Scan for the cell matching the given text and deliver its [x, y] coordinate at center. 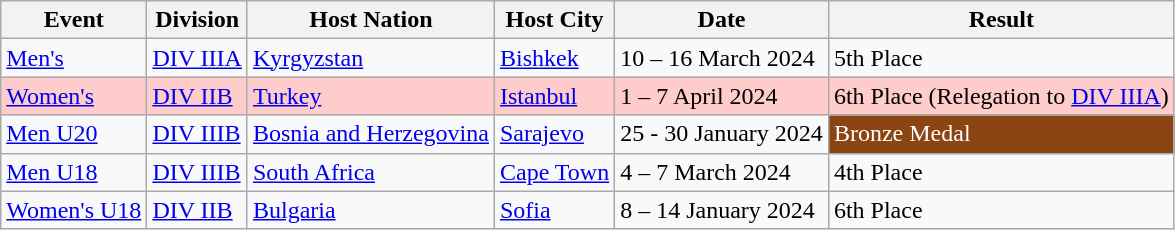
Men's [74, 58]
Istanbul [554, 96]
Men U18 [74, 172]
Division [198, 20]
Turkey [370, 96]
Date [722, 20]
Men U20 [74, 134]
Women's [74, 96]
Bulgaria [370, 210]
Sofia [554, 210]
1 – 7 April 2024 [722, 96]
5th Place [1001, 58]
6th Place [1001, 210]
4th Place [1001, 172]
Sarajevo [554, 134]
Event [74, 20]
DIV IIIA [198, 58]
Women's U18 [74, 210]
Cape Town [554, 172]
Host City [554, 20]
Host Nation [370, 20]
Result [1001, 20]
Bosnia and Herzegovina [370, 134]
South Africa [370, 172]
10 – 16 March 2024 [722, 58]
Bishkek [554, 58]
Bronze Medal [1001, 134]
6th Place (Relegation to DIV IIIA) [1001, 96]
8 – 14 January 2024 [722, 210]
25 - 30 January 2024 [722, 134]
Kyrgyzstan [370, 58]
4 – 7 March 2024 [722, 172]
